Scan for the cell matching the given text and deliver its [x, y] coordinate at center. 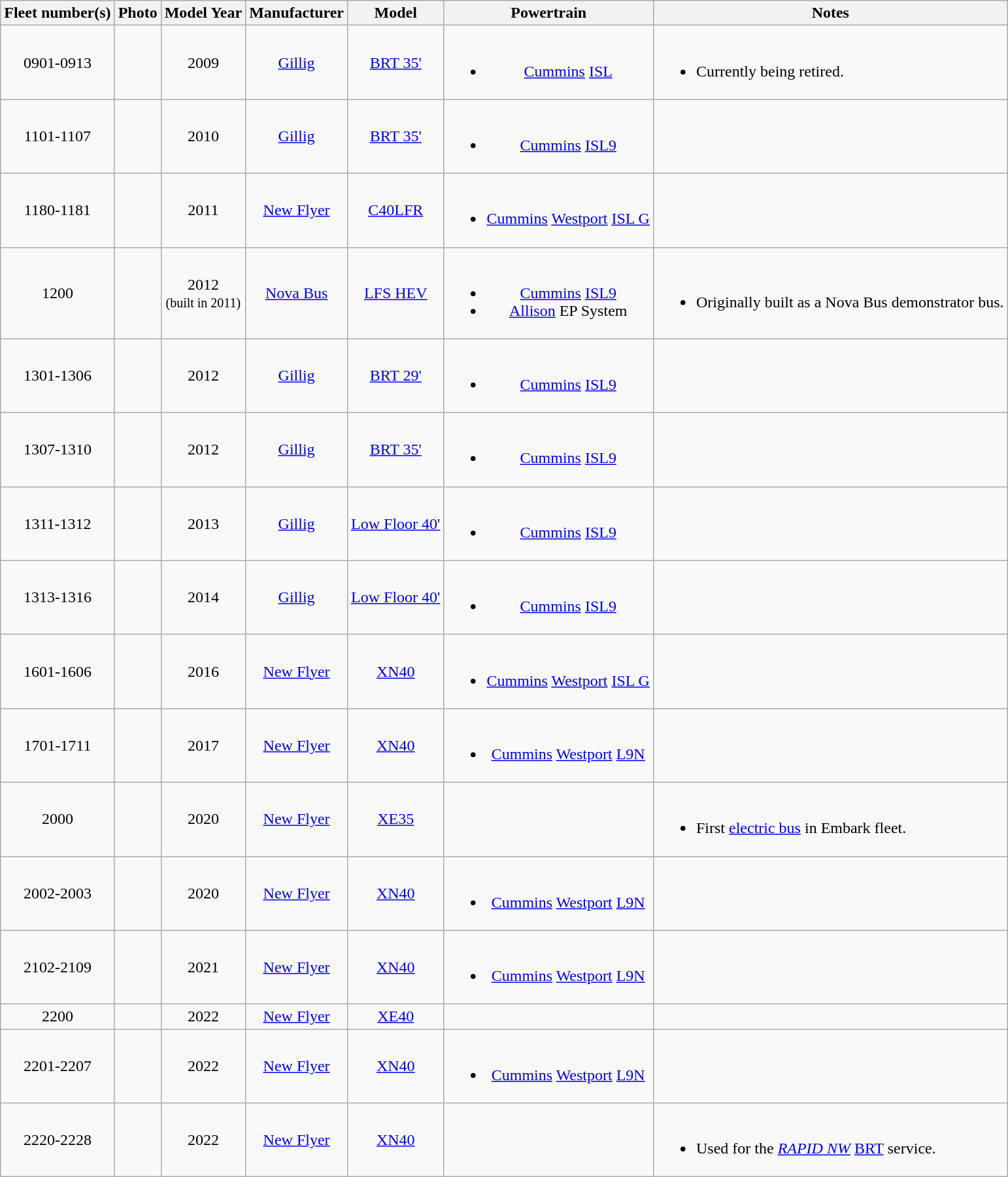
1180-1181 [58, 211]
2102-2109 [58, 968]
Used for the RAPID NW BRT service. [830, 1140]
Fleet number(s) [58, 13]
1301-1306 [58, 375]
Cummins ISL [549, 63]
BRT 29' [396, 375]
Model Year [203, 13]
0901-0913 [58, 63]
2014 [203, 598]
C40LFR [396, 211]
2010 [203, 136]
Notes [830, 13]
XE35 [396, 819]
2000 [58, 819]
Nova Bus [297, 293]
Powertrain [549, 13]
2009 [203, 63]
2201-2207 [58, 1066]
2011 [203, 211]
Originally built as a Nova Bus demonstrator bus. [830, 293]
2021 [203, 968]
1200 [58, 293]
1601-1606 [58, 671]
1701-1711 [58, 745]
2002-2003 [58, 893]
1313-1316 [58, 598]
2012(built in 2011) [203, 293]
Currently being retired. [830, 63]
1101-1107 [58, 136]
Photo [137, 13]
Model [396, 13]
Cummins ISL9Allison EP System [549, 293]
2220-2228 [58, 1140]
2016 [203, 671]
LFS HEV [396, 293]
1307-1310 [58, 450]
2200 [58, 1017]
XE40 [396, 1017]
First electric bus in Embark fleet. [830, 819]
2013 [203, 523]
2017 [203, 745]
1311-1312 [58, 523]
Manufacturer [297, 13]
